Scan for the cell matching the given text and deliver its (X, Y) coordinate at center. 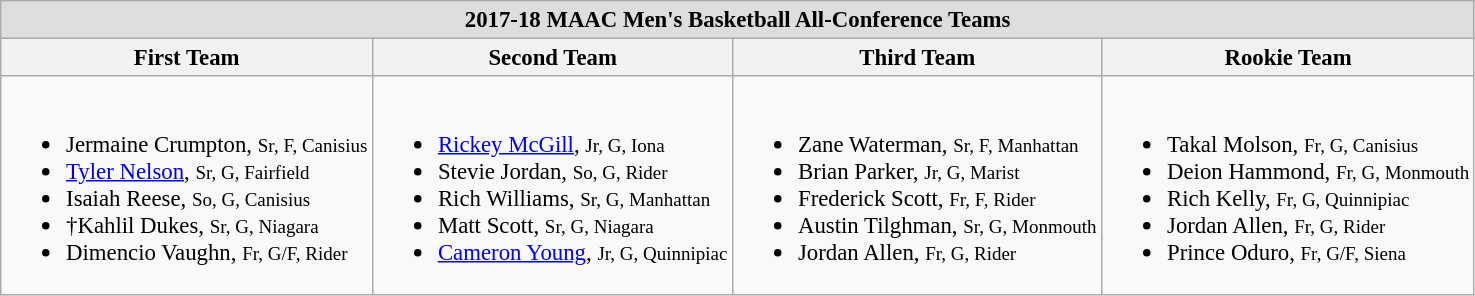
First Team (187, 58)
Zane Waterman, Sr, F, ManhattanBrian Parker, Jr, G, MaristFrederick Scott, Fr, F, RiderAustin Tilghman, Sr, G, MonmouthJordan Allen, Fr, G, Rider (918, 185)
2017-18 MAAC Men's Basketball All-Conference Teams (738, 20)
Third Team (918, 58)
Rookie Team (1288, 58)
Takal Molson, Fr, G, CanisiusDeion Hammond, Fr, G, MonmouthRich Kelly, Fr, G, QuinnipiacJordan Allen, Fr, G, RiderPrince Oduro, Fr, G/F, Siena (1288, 185)
Second Team (553, 58)
Rickey McGill, Jr, G, IonaStevie Jordan, So, G, RiderRich Williams, Sr, G, ManhattanMatt Scott, Sr, G, NiagaraCameron Young, Jr, G, Quinnipiac (553, 185)
